Return (x, y) of the center of cell containing provided text 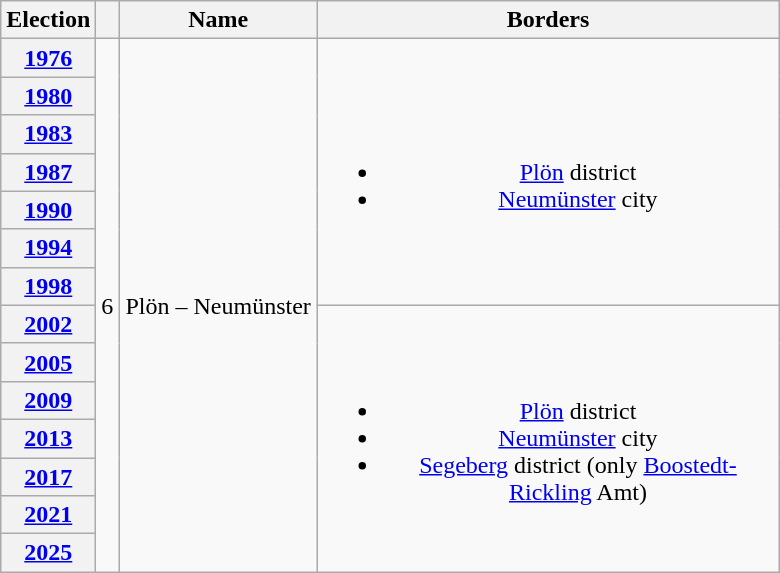
1976 (48, 58)
1983 (48, 134)
Borders (548, 20)
2025 (48, 553)
2017 (48, 477)
Plön districtNeumünster citySegeberg district (only Boostedt-Rickling Amt) (548, 438)
Plön – Neumünster (218, 306)
2009 (48, 400)
Name (218, 20)
2005 (48, 362)
1998 (48, 286)
1990 (48, 210)
Plön districtNeumünster city (548, 172)
2002 (48, 324)
Election (48, 20)
2013 (48, 438)
2021 (48, 515)
1987 (48, 172)
1980 (48, 96)
6 (108, 306)
1994 (48, 248)
